Search for the cell housing the specified text and yield its [x, y] center coordinate. 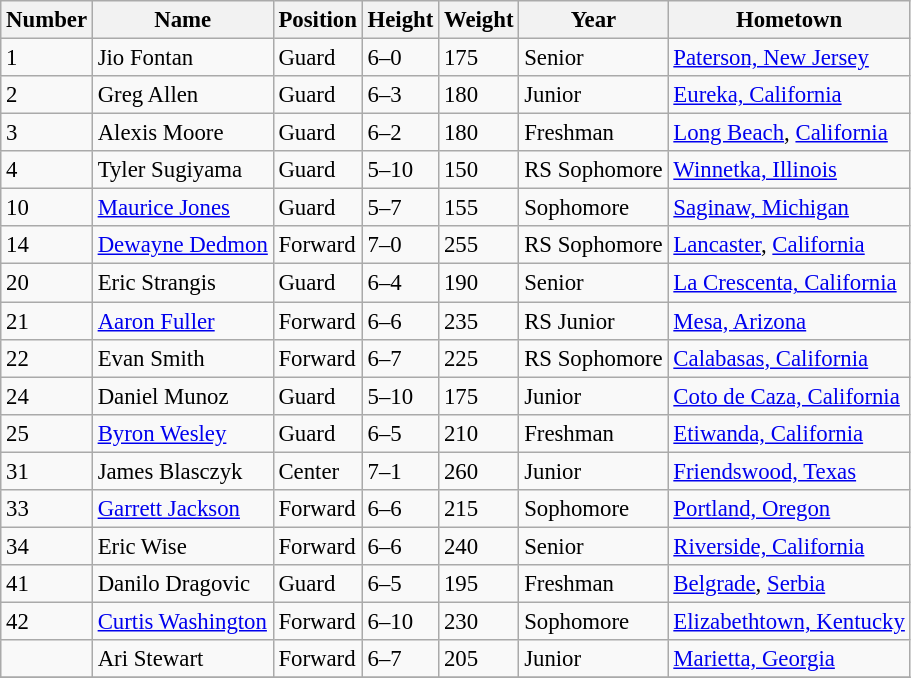
24 [47, 396]
Maurice Jones [182, 208]
Saginaw, Michigan [789, 208]
1 [47, 58]
2 [47, 95]
34 [47, 546]
22 [47, 358]
6–4 [400, 283]
Center [318, 471]
33 [47, 509]
Height [400, 20]
Dewayne Dedmon [182, 245]
Danilo Dragovic [182, 584]
5–7 [400, 208]
21 [47, 321]
255 [479, 245]
Elizabethtown, Kentucky [789, 621]
195 [479, 584]
Jio Fontan [182, 58]
14 [47, 245]
25 [47, 433]
Mesa, Arizona [789, 321]
Garrett Jackson [182, 509]
Number [47, 20]
RS Junior [594, 321]
235 [479, 321]
Etiwanda, California [789, 433]
James Blasczyk [182, 471]
Curtis Washington [182, 621]
225 [479, 358]
Eric Wise [182, 546]
7–0 [400, 245]
6–2 [400, 133]
Tyler Sugiyama [182, 170]
Friendswood, Texas [789, 471]
Weight [479, 20]
Calabasas, California [789, 358]
Paterson, New Jersey [789, 58]
4 [47, 170]
10 [47, 208]
6–0 [400, 58]
Byron Wesley [182, 433]
Eureka, California [789, 95]
190 [479, 283]
Portland, Oregon [789, 509]
230 [479, 621]
Name [182, 20]
Greg Allen [182, 95]
Winnetka, Illinois [789, 170]
260 [479, 471]
Marietta, Georgia [789, 659]
240 [479, 546]
155 [479, 208]
20 [47, 283]
Position [318, 20]
Evan Smith [182, 358]
Ari Stewart [182, 659]
Hometown [789, 20]
210 [479, 433]
Belgrade, Serbia [789, 584]
La Crescenta, California [789, 283]
Lancaster, California [789, 245]
Daniel Munoz [182, 396]
3 [47, 133]
7–1 [400, 471]
6–3 [400, 95]
Aaron Fuller [182, 321]
31 [47, 471]
Eric Strangis [182, 283]
150 [479, 170]
205 [479, 659]
42 [47, 621]
Riverside, California [789, 546]
215 [479, 509]
Coto de Caza, California [789, 396]
Alexis Moore [182, 133]
Long Beach, California [789, 133]
6–10 [400, 621]
Year [594, 20]
41 [47, 584]
